Pinpoint the cell where the given text exists, returning its (x, y) midpoint coordinate. 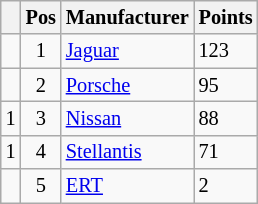
Manufacturer (128, 17)
Points (226, 17)
4 (41, 152)
3 (41, 118)
5 (41, 186)
Nissan (128, 118)
ERT (128, 186)
95 (226, 85)
123 (226, 51)
Stellantis (128, 152)
88 (226, 118)
Pos (41, 17)
71 (226, 152)
Jaguar (128, 51)
Porsche (128, 85)
